Determine the [x, y] coordinate at the center of the cell enclosing the given text.  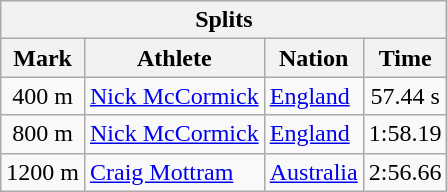
Athlete [174, 58]
Nation [314, 58]
Splits [224, 20]
Time [405, 58]
2:56.66 [405, 172]
Australia [314, 172]
400 m [43, 96]
800 m [43, 134]
1200 m [43, 172]
Mark [43, 58]
57.44 s [405, 96]
1:58.19 [405, 134]
Craig Mottram [174, 172]
